Extract the [X, Y] coordinate from the center of the cell holding the provided text.  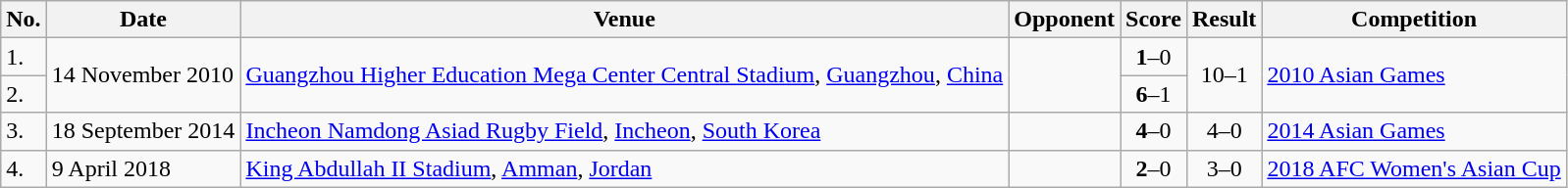
3–0 [1224, 168]
Competition [1414, 20]
2–0 [1154, 168]
Result [1224, 20]
Venue [624, 20]
1. [24, 57]
2014 Asian Games [1414, 131]
2010 Asian Games [1414, 75]
Date [143, 20]
10–1 [1224, 75]
2018 AFC Women's Asian Cup [1414, 168]
Score [1154, 20]
Opponent [1065, 20]
18 September 2014 [143, 131]
Guangzhou Higher Education Mega Center Central Stadium, Guangzhou, China [624, 75]
No. [24, 20]
4. [24, 168]
6–1 [1154, 94]
14 November 2010 [143, 75]
1–0 [1154, 57]
3. [24, 131]
2. [24, 94]
King Abdullah II Stadium, Amman, Jordan [624, 168]
9 April 2018 [143, 168]
Incheon Namdong Asiad Rugby Field, Incheon, South Korea [624, 131]
